Provide the (x, y) coordinate of the cell's center where the given text is located.  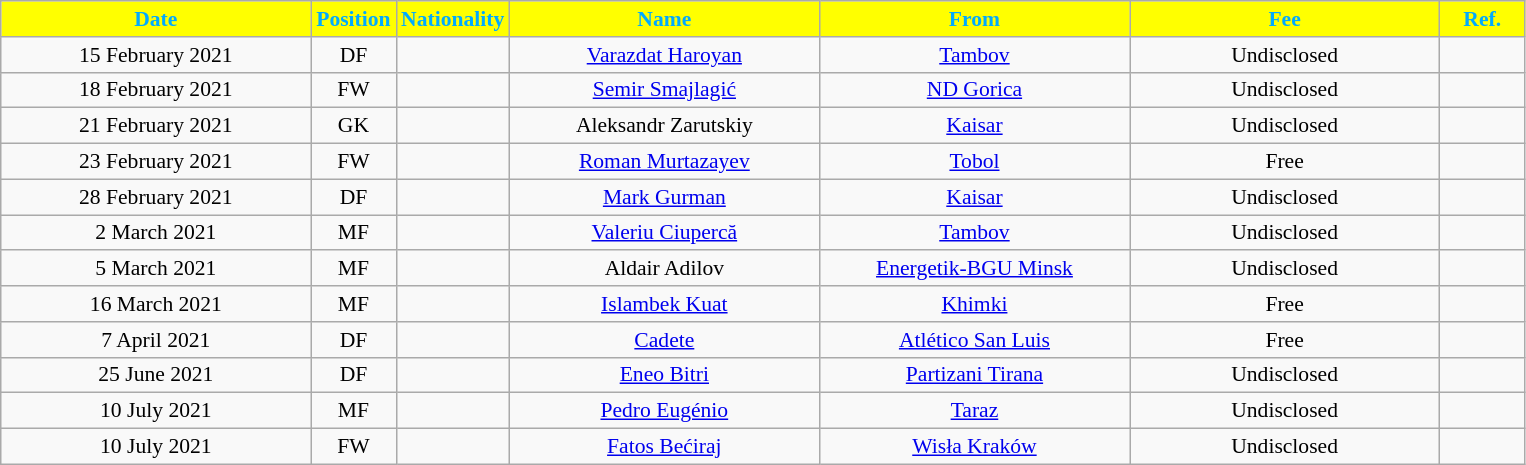
Khimki (974, 304)
Varazdat Haroyan (664, 55)
Pedro Eugénio (664, 411)
Aldair Adilov (664, 269)
From (974, 19)
Nationality (452, 19)
7 April 2021 (156, 340)
Cadete (664, 340)
Aleksandr Zarutskiy (664, 126)
16 March 2021 (156, 304)
Roman Murtazayev (664, 162)
ND Gorica (974, 90)
2 March 2021 (156, 233)
Taraz (974, 411)
GK (354, 126)
Islambek Kuat (664, 304)
28 February 2021 (156, 197)
Tobol (974, 162)
Semir Smajlagić (664, 90)
15 February 2021 (156, 55)
Valeriu Ciupercă (664, 233)
25 June 2021 (156, 375)
Position (354, 19)
Wisła Kraków (974, 447)
21 February 2021 (156, 126)
Fee (1285, 19)
Fatos Bećiraj (664, 447)
Ref. (1482, 19)
Mark Gurman (664, 197)
Energetik-BGU Minsk (974, 269)
Eneo Bitri (664, 375)
Date (156, 19)
5 March 2021 (156, 269)
Atlético San Luis (974, 340)
23 February 2021 (156, 162)
Name (664, 19)
Partizani Tirana (974, 375)
18 February 2021 (156, 90)
